Detect which cell encompasses the target text, then output its [X, Y] center coordinate. 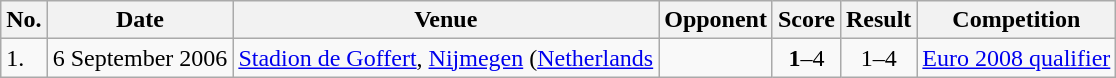
Result [878, 20]
Euro 2008 qualifier [1016, 58]
Score [806, 20]
Venue [446, 20]
1. [24, 58]
Competition [1016, 20]
6 September 2006 [140, 58]
Stadion de Goffert, Nijmegen (Netherlands [446, 58]
No. [24, 20]
Date [140, 20]
Opponent [716, 20]
